Scan for the cell matching the given text and deliver its [x, y] coordinate at center. 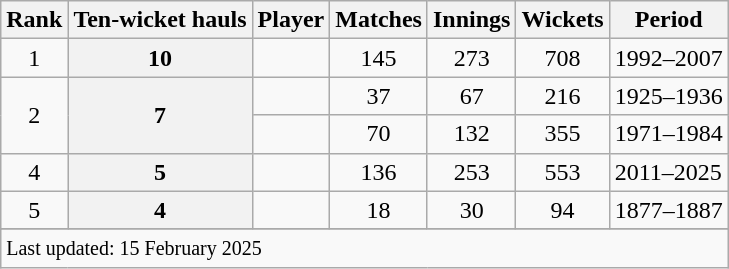
1992–2007 [668, 58]
1971–1984 [668, 134]
Last updated: 15 February 2025 [365, 248]
Matches [379, 20]
136 [379, 172]
1 [34, 58]
216 [562, 96]
37 [379, 96]
Player [291, 20]
Period [668, 20]
Rank [34, 20]
355 [562, 134]
253 [471, 172]
708 [562, 58]
145 [379, 58]
30 [471, 210]
2011–2025 [668, 172]
273 [471, 58]
1877–1887 [668, 210]
18 [379, 210]
10 [160, 58]
70 [379, 134]
132 [471, 134]
Innings [471, 20]
2 [34, 115]
94 [562, 210]
Wickets [562, 20]
1925–1936 [668, 96]
67 [471, 96]
7 [160, 115]
553 [562, 172]
Ten-wicket hauls [160, 20]
